Extract the [x, y] coordinate from the center of the cell holding the provided text.  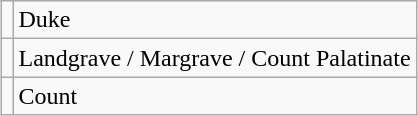
Duke [214, 20]
Count [214, 96]
Landgrave / Margrave / Count Palatinate [214, 58]
